Scan for the cell matching the given text and deliver its (X, Y) coordinate at center. 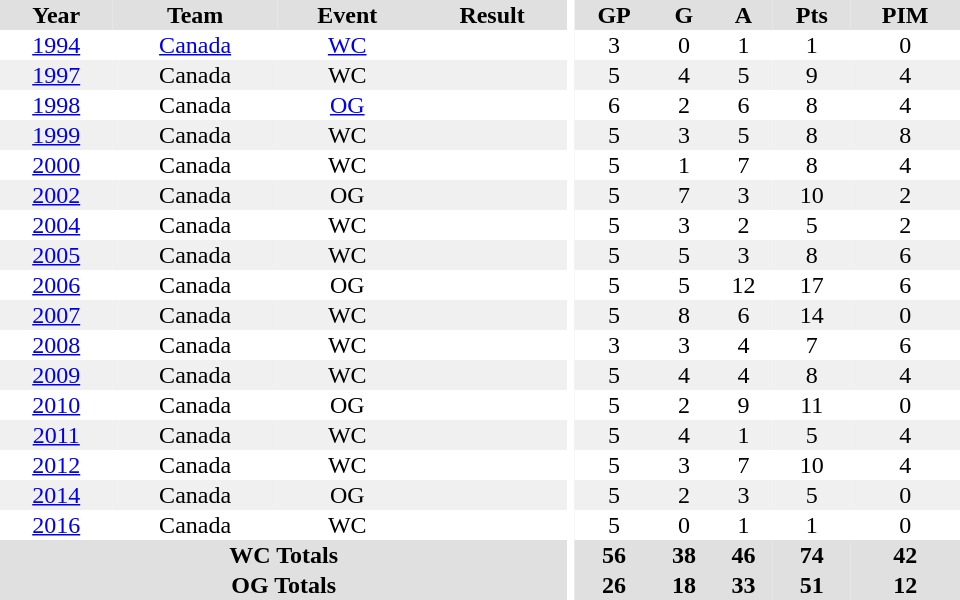
2014 (56, 495)
38 (684, 555)
14 (812, 315)
33 (744, 585)
2002 (56, 195)
74 (812, 555)
17 (812, 285)
2007 (56, 315)
2016 (56, 525)
46 (744, 555)
Pts (812, 15)
1994 (56, 45)
OG Totals (284, 585)
A (744, 15)
18 (684, 585)
2010 (56, 405)
Event (348, 15)
PIM (905, 15)
1998 (56, 105)
2011 (56, 435)
Year (56, 15)
1997 (56, 75)
GP (614, 15)
2009 (56, 375)
26 (614, 585)
51 (812, 585)
1999 (56, 135)
2000 (56, 165)
2012 (56, 465)
Team (194, 15)
2004 (56, 225)
G (684, 15)
11 (812, 405)
56 (614, 555)
2006 (56, 285)
2005 (56, 255)
WC Totals (284, 555)
Result (492, 15)
42 (905, 555)
2008 (56, 345)
